Find where the given text appears and provide that cell's center as (x, y) coordinate. 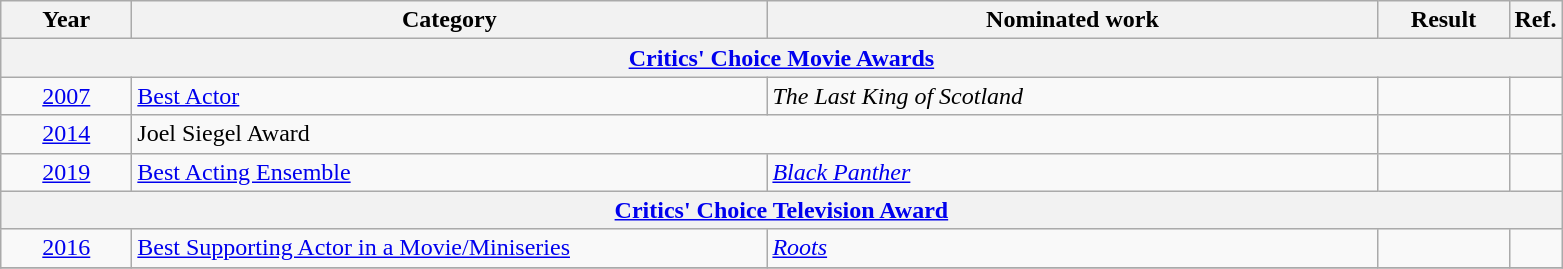
Year (66, 20)
Best Actor (450, 96)
2019 (66, 172)
2007 (66, 96)
Black Panther (1072, 172)
Joel Siegel Award (755, 134)
Category (450, 20)
Nominated work (1072, 20)
2016 (66, 248)
Result (1444, 20)
Critics' Choice Movie Awards (782, 58)
Ref. (1536, 20)
Best Acting Ensemble (450, 172)
Critics' Choice Television Award (782, 210)
Best Supporting Actor in a Movie/Miniseries (450, 248)
Roots (1072, 248)
The Last King of Scotland (1072, 96)
2014 (66, 134)
